Output the [X, Y] coordinate of the center of the cell containing the given text.  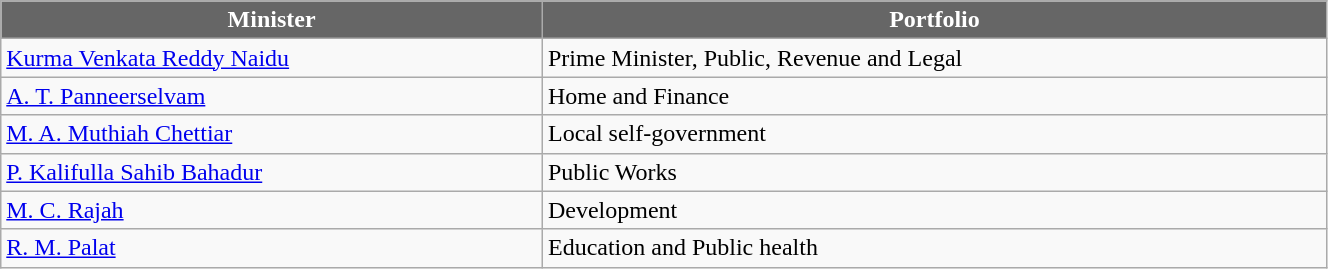
Portfolio [934, 20]
R. M. Palat [272, 248]
Local self-government [934, 134]
Minister [272, 20]
Education and Public health [934, 248]
P. Kalifulla Sahib Bahadur [272, 172]
Development [934, 210]
Home and Finance [934, 96]
Public Works [934, 172]
M. C. Rajah [272, 210]
Kurma Venkata Reddy Naidu [272, 58]
Prime Minister, Public, Revenue and Legal [934, 58]
M. A. Muthiah Chettiar [272, 134]
A. T. Panneerselvam [272, 96]
